From the cell containing the given text, extract its center point as [x, y] coordinate. 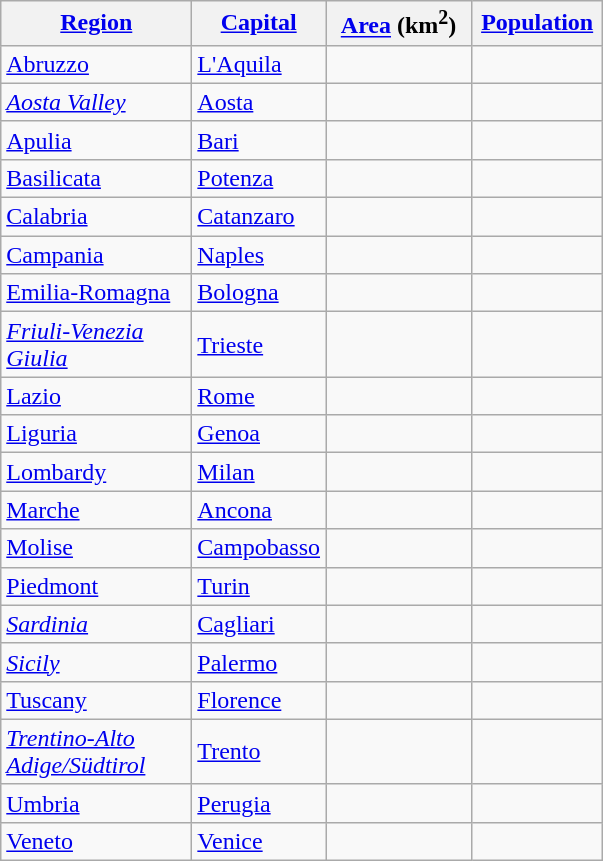
Genoa [259, 434]
Marche [96, 510]
Sicily [96, 662]
Naples [259, 255]
Umbria [96, 803]
Friuli-Venezia Giulia [96, 344]
Bologna [259, 293]
Catanzaro [259, 217]
Florence [259, 700]
Tuscany [96, 700]
Basilicata [96, 178]
Bari [259, 140]
Palermo [259, 662]
Lombardy [96, 472]
Campania [96, 255]
Venice [259, 841]
Emilia-Romagna [96, 293]
Potenza [259, 178]
Perugia [259, 803]
Sardinia [96, 624]
Aosta [259, 102]
Capital [259, 24]
Liguria [96, 434]
Abruzzo [96, 64]
Apulia [96, 140]
Molise [96, 548]
Aosta Valley [96, 102]
Cagliari [259, 624]
Trieste [259, 344]
Lazio [96, 396]
L'Aquila [259, 64]
Ancona [259, 510]
Rome [259, 396]
Calabria [96, 217]
Area (km2) [399, 24]
Campobasso [259, 548]
Region [96, 24]
Veneto [96, 841]
Piedmont [96, 586]
Population [538, 24]
Milan [259, 472]
Trentino-Alto Adige/Südtirol [96, 752]
Trento [259, 752]
Turin [259, 586]
